Determine the (X, Y) coordinate at the center of the cell enclosing the given text.  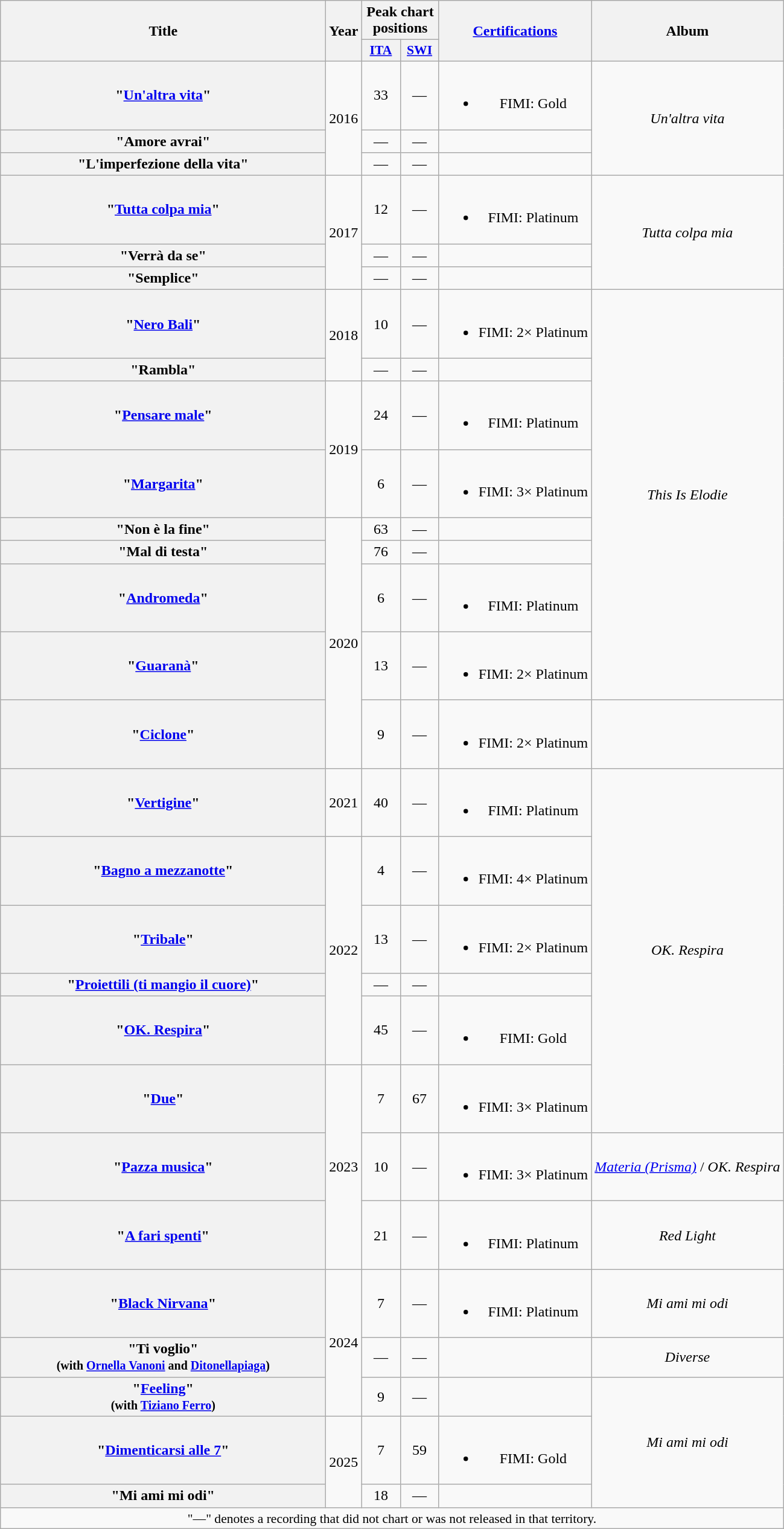
76 (381, 552)
Peak chart positions (400, 21)
2018 (344, 336)
"Bagno a mezzanotte" (163, 871)
"Pazza musica" (163, 1167)
OK. Respira (687, 950)
"Feeling" (with Tiziano Ferro) (163, 1396)
2016 (344, 118)
"Due" (163, 1099)
"Nero Bali" (163, 324)
"Guaranà" (163, 665)
Certifications (515, 31)
2017 (344, 233)
59 (419, 1450)
"Tutta colpa mia" (163, 210)
63 (381, 529)
"Margarita" (163, 483)
"Mal di testa" (163, 552)
"L'imperfezione della vita" (163, 164)
SWI (419, 51)
12 (381, 210)
ITA (381, 51)
This Is Elodie (687, 495)
Un'altra vita (687, 118)
67 (419, 1099)
24 (381, 415)
"Amore avrai" (163, 141)
2019 (344, 449)
18 (381, 1496)
"Pensare male" (163, 415)
"Ciclone" (163, 734)
"—" denotes a recording that did not chart or was not released in that territory. (392, 1518)
"A fari spenti" (163, 1236)
"Mi ami mi odi" (163, 1496)
4 (381, 871)
Diverse (687, 1358)
"Tribale" (163, 938)
33 (381, 95)
"Semplice" (163, 278)
Title (163, 31)
"Dimenticarsi alle 7" (163, 1450)
"Rambla" (163, 370)
2024 (344, 1343)
"Vertigine" (163, 802)
Album (687, 31)
"Black Nirvana" (163, 1303)
2021 (344, 802)
2023 (344, 1167)
"Verrà da se" (163, 255)
Red Light (687, 1236)
"Un'altra vita" (163, 95)
"Andromeda" (163, 598)
"Non è la fine" (163, 529)
"Ti voglio" (with Ornella Vanoni and Ditonellapiaga) (163, 1358)
"OK. Respira" (163, 1030)
"Proiettili (ti mangio il cuore)" (163, 985)
Materia (Prisma) / OK. Respira (687, 1167)
Year (344, 31)
2020 (344, 643)
Tutta colpa mia (687, 233)
21 (381, 1236)
40 (381, 802)
2025 (344, 1461)
2022 (344, 950)
45 (381, 1030)
FIMI: 4× Platinum (515, 871)
